Find where the given text appears and provide that cell's center as (X, Y) coordinate. 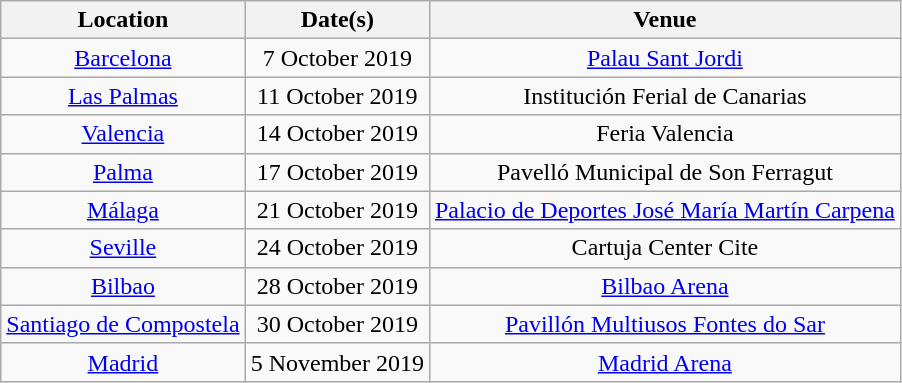
Location (123, 20)
Cartuja Center Cite (664, 248)
Institución Ferial de Canarias (664, 96)
14 October 2019 (337, 134)
Bilbao Arena (664, 286)
Barcelona (123, 58)
Palau Sant Jordi (664, 58)
30 October 2019 (337, 324)
Pavillón Multiusos Fontes do Sar (664, 324)
7 October 2019 (337, 58)
Palacio de Deportes José María Martín Carpena (664, 210)
Santiago de Compostela (123, 324)
24 October 2019 (337, 248)
17 October 2019 (337, 172)
Venue (664, 20)
Palma (123, 172)
Las Palmas (123, 96)
Pavelló Municipal de Son Ferragut (664, 172)
Feria Valencia (664, 134)
Bilbao (123, 286)
Seville (123, 248)
Madrid Arena (664, 362)
Madrid (123, 362)
Date(s) (337, 20)
Valencia (123, 134)
28 October 2019 (337, 286)
21 October 2019 (337, 210)
Málaga (123, 210)
11 October 2019 (337, 96)
5 November 2019 (337, 362)
